Identify which cell holds the provided text, then report its [X, Y] central coordinate. 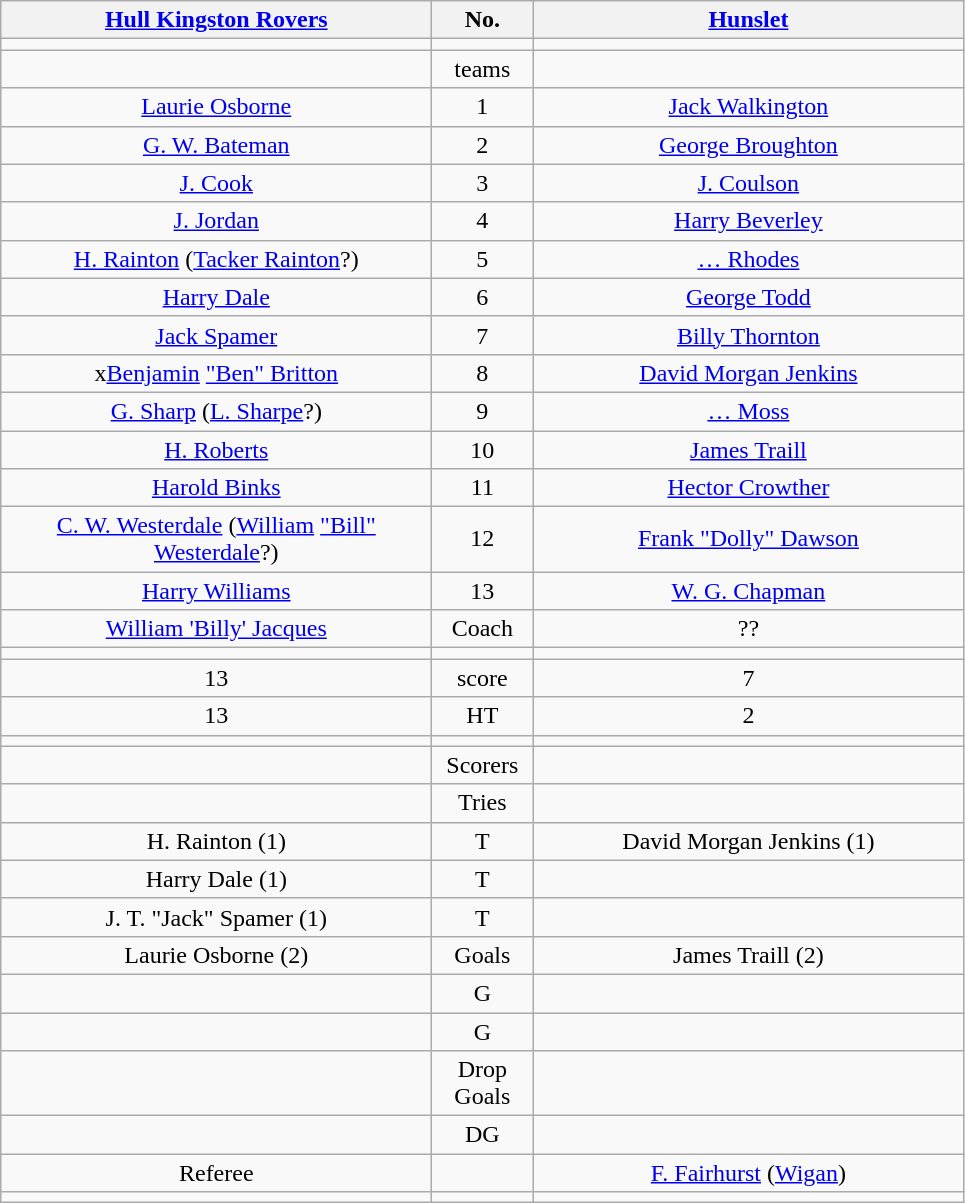
W. G. Chapman [748, 591]
9 [482, 411]
J. Jordan [216, 221]
11 [482, 488]
Drop Goals [482, 1084]
George Broughton [748, 145]
David Morgan Jenkins (1) [748, 841]
James Traill [748, 449]
David Morgan Jenkins [748, 373]
?? [748, 629]
12 [482, 540]
H. Rainton (Tacker Rainton?) [216, 259]
… Rhodes [748, 259]
G. W. Bateman [216, 145]
Goals [482, 955]
Harry Beverley [748, 221]
xBenjamin "Ben" Britton [216, 373]
Hunslet [748, 20]
Frank "Dolly" Dawson [748, 540]
No. [482, 20]
4 [482, 221]
G. Sharp (L. Sharpe?) [216, 411]
Hull Kingston Rovers [216, 20]
Laurie Osborne [216, 107]
6 [482, 297]
J. Coulson [748, 183]
George Todd [748, 297]
5 [482, 259]
Jack Spamer [216, 335]
Harry Dale (1) [216, 879]
teams [482, 69]
F. Fairhurst (Wigan) [748, 1173]
J. T. "Jack" Spamer (1) [216, 917]
Harold Binks [216, 488]
DG [482, 1135]
3 [482, 183]
Billy Thornton [748, 335]
H. Roberts [216, 449]
William 'Billy' Jacques [216, 629]
Scorers [482, 765]
Referee [216, 1173]
J. Cook [216, 183]
Harry Dale [216, 297]
Laurie Osborne (2) [216, 955]
… Moss [748, 411]
10 [482, 449]
score [482, 678]
Hector Crowther [748, 488]
Jack Walkington [748, 107]
HT [482, 716]
8 [482, 373]
C. W. Westerdale (William "Bill" Westerdale?) [216, 540]
Coach [482, 629]
Tries [482, 803]
H. Rainton (1) [216, 841]
1 [482, 107]
Harry Williams [216, 591]
James Traill (2) [748, 955]
